Determine the [X, Y] coordinate at the center of the cell enclosing the given text.  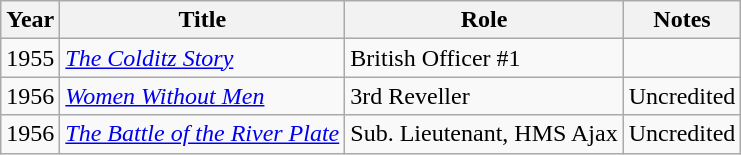
Notes [682, 20]
Role [484, 20]
Women Without Men [202, 96]
The Colditz Story [202, 58]
1955 [30, 58]
Title [202, 20]
Sub. Lieutenant, HMS Ajax [484, 134]
3rd Reveller [484, 96]
British Officer #1 [484, 58]
The Battle of the River Plate [202, 134]
Year [30, 20]
